Provide the [x, y] coordinate of the cell's center where the given text is located.  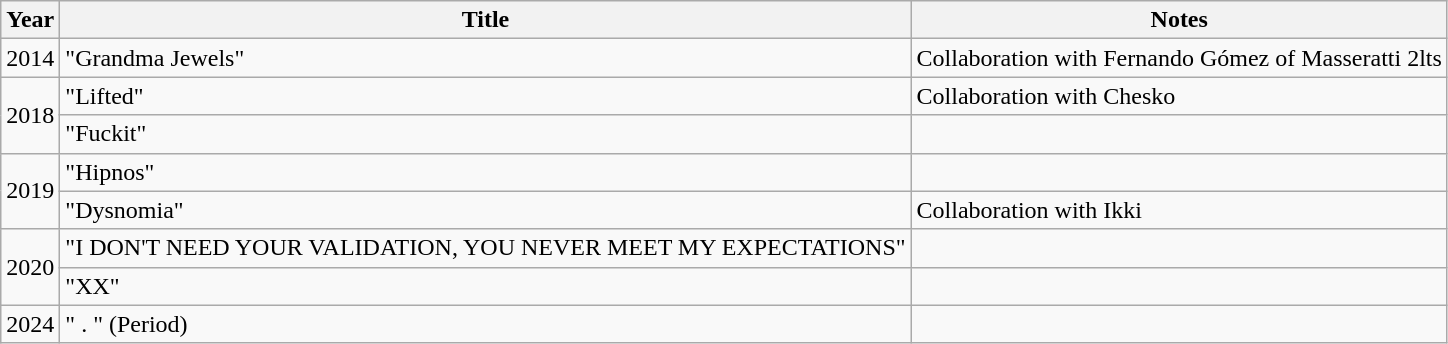
2018 [30, 115]
"Grandma Jewels" [486, 58]
"XX" [486, 286]
Collaboration with Fernando Gómez of Masseratti 2lts [1179, 58]
Collaboration with Chesko [1179, 96]
"Lifted" [486, 96]
Collaboration with Ikki [1179, 210]
2019 [30, 191]
"Hipnos" [486, 172]
" . " (Period) [486, 324]
"Fuckit" [486, 134]
Title [486, 20]
"Dysnomia" [486, 210]
Notes [1179, 20]
"I DON'T NEED YOUR VALIDATION, YOU NEVER MEET MY EXPECTATIONS" [486, 248]
2024 [30, 324]
2020 [30, 267]
2014 [30, 58]
Year [30, 20]
